For the text-containing cell, return its midpoint in [x, y] coordinate format. 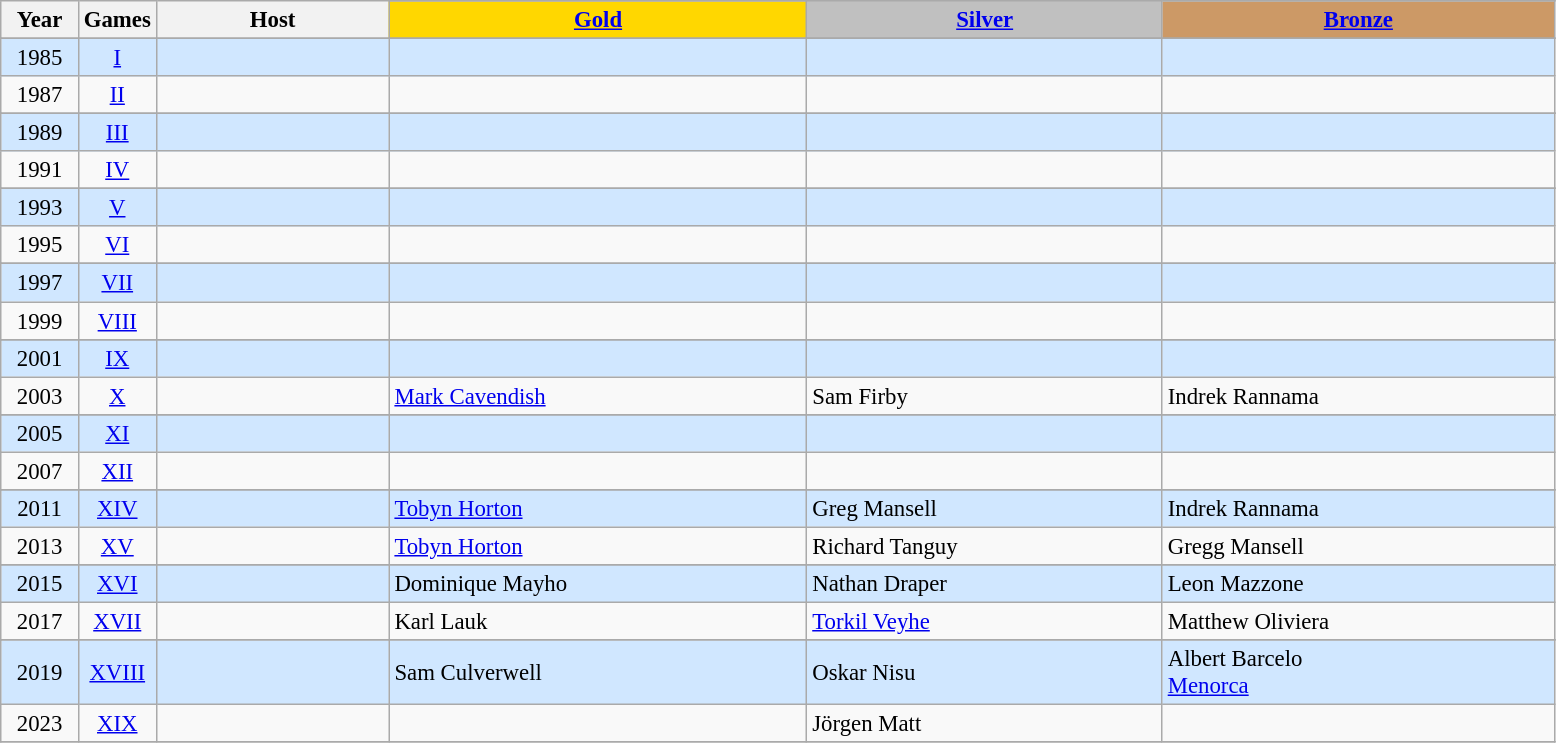
1993 [40, 208]
Leon Mazzone [1358, 584]
Matthew Oliviera [1358, 621]
Games [117, 20]
Year [40, 20]
Sam Culverwell [598, 672]
1995 [40, 245]
Gold [598, 20]
I [117, 58]
Nathan Draper [984, 584]
2003 [40, 396]
XVI [117, 584]
2001 [40, 358]
Mark Cavendish [598, 396]
XVIII [117, 672]
Sam Firby [984, 396]
Richard Tanguy [984, 546]
XI [117, 433]
Silver [984, 20]
2013 [40, 546]
Greg Mansell [984, 509]
VIII [117, 321]
Dominique Mayho [598, 584]
XII [117, 471]
Gregg Mansell [1358, 546]
1985 [40, 58]
1987 [40, 95]
Karl Lauk [598, 621]
1991 [40, 170]
1999 [40, 321]
2007 [40, 471]
VII [117, 283]
IX [117, 358]
X [117, 396]
VI [117, 245]
Host [272, 20]
XIV [117, 509]
2023 [40, 724]
XV [117, 546]
2017 [40, 621]
Torkil Veyhe [984, 621]
Bronze [1358, 20]
2011 [40, 509]
XIX [117, 724]
XVII [117, 621]
Albert Barcelo Menorca [1358, 672]
2005 [40, 433]
1997 [40, 283]
IV [117, 170]
II [117, 95]
III [117, 133]
Oskar Nisu [984, 672]
2015 [40, 584]
1989 [40, 133]
Jörgen Matt [984, 724]
2019 [40, 672]
V [117, 208]
